From the cell containing the given text, extract its center point as (X, Y) coordinate. 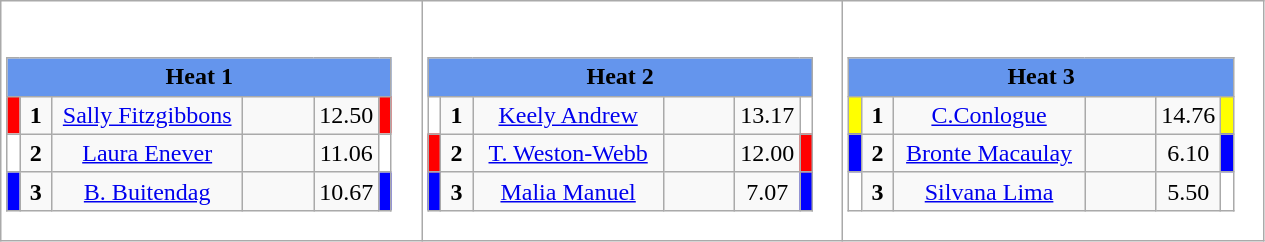
11.06 (346, 153)
C.Conlogue (990, 115)
Heat 2 (620, 77)
14.76 (1188, 115)
Laura Enever (148, 153)
Heat 3 (1041, 77)
Bronte Macaulay (990, 153)
Keely Andrew (568, 115)
13.17 (768, 115)
Heat 3 1 C.Conlogue 14.76 2 Bronte Macaulay 6.10 3 Silvana Lima 5.50 (1054, 121)
Heat 1 1 Sally Fitzgibbons 12.50 2 Laura Enever 11.06 3 B. Buitendag 10.67 (212, 121)
Malia Manuel (568, 191)
10.67 (346, 191)
Sally Fitzgibbons (148, 115)
12.50 (346, 115)
5.50 (1188, 191)
12.00 (768, 153)
B. Buitendag (148, 191)
7.07 (768, 191)
6.10 (1188, 153)
Heat 1 (199, 77)
T. Weston-Webb (568, 153)
Heat 2 1 Keely Andrew 13.17 2 T. Weston-Webb 12.00 3 Malia Manuel 7.07 (632, 121)
Silvana Lima (990, 191)
